Provide the [x, y] coordinate of the cell's center where the given text is located.  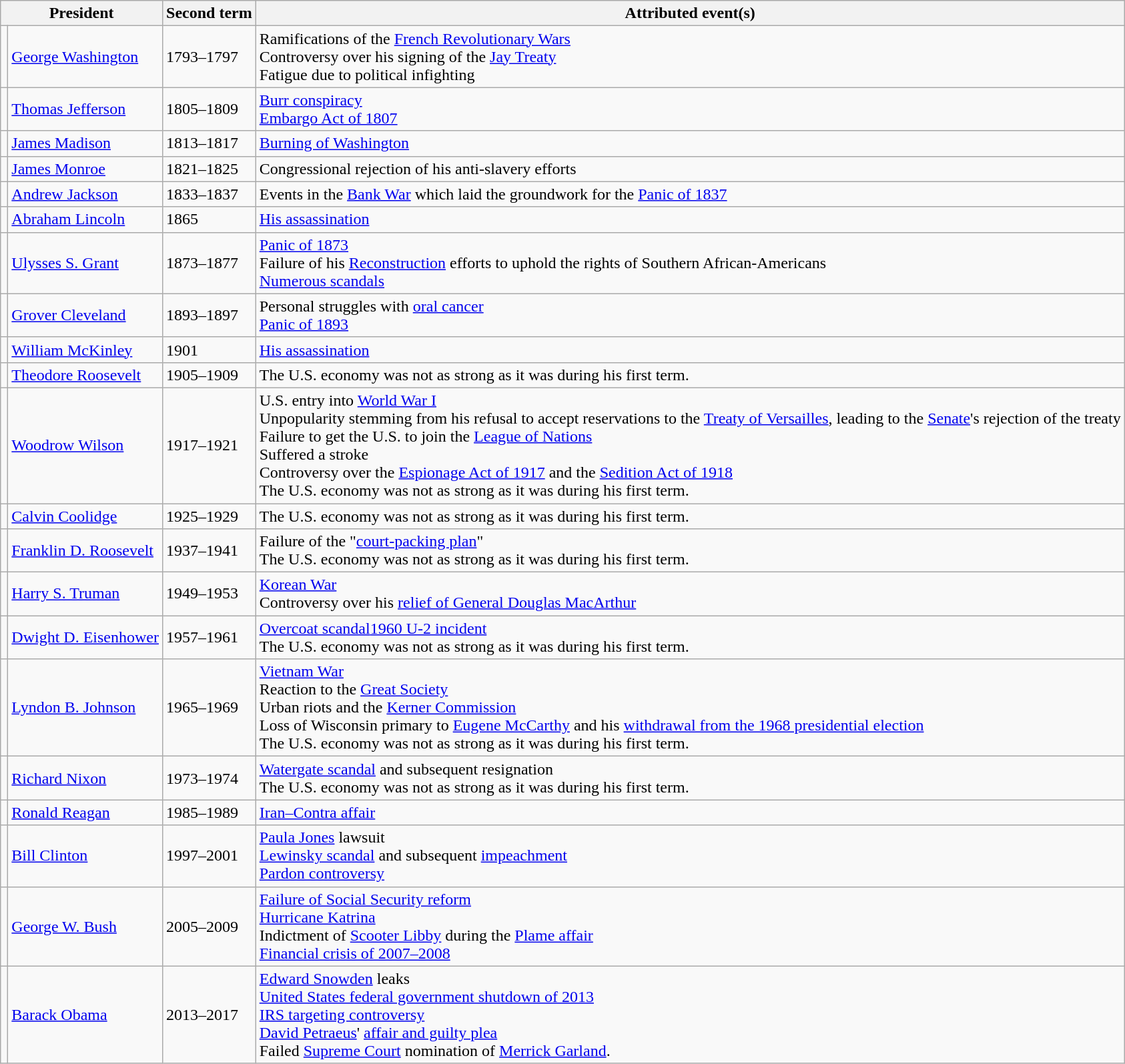
Panic of 1873Failure of his Reconstruction efforts to uphold the rights of Southern African-AmericansNumerous scandals [690, 263]
1805–1809 [210, 109]
1901 [210, 350]
William McKinley [85, 350]
Iran–Contra affair [690, 813]
Failure of Social Security reformHurricane KatrinaIndictment of Scooter Libby during the Plame affairFinancial crisis of 2007–2008 [690, 926]
1873–1877 [210, 263]
Korean WarControversy over his relief of General Douglas MacArthur [690, 594]
2005–2009 [210, 926]
Barack Obama [85, 1015]
1893–1897 [210, 315]
Lyndon B. Johnson [85, 708]
1925–1929 [210, 516]
Woodrow Wilson [85, 446]
Ramifications of the French Revolutionary WarsControversy over his signing of the Jay TreatyFatigue due to political infighting [690, 57]
1865 [210, 219]
George Washington [85, 57]
1965–1969 [210, 708]
Dwight D. Eisenhower [85, 638]
1833–1837 [210, 194]
2013–2017 [210, 1015]
Abraham Lincoln [85, 219]
President [81, 13]
Andrew Jackson [85, 194]
Thomas Jefferson [85, 109]
Personal struggles with oral cancerPanic of 1893 [690, 315]
Calvin Coolidge [85, 516]
Burning of Washington [690, 143]
1957–1961 [210, 638]
Grover Cleveland [85, 315]
1973–1974 [210, 778]
Events in the Bank War which laid the groundwork for the Panic of 1837 [690, 194]
Harry S. Truman [85, 594]
Overcoat scandal1960 U-2 incidentThe U.S. economy was not as strong as it was during his first term. [690, 638]
Watergate scandal and subsequent resignationThe U.S. economy was not as strong as it was during his first term. [690, 778]
Burr conspiracyEmbargo Act of 1807 [690, 109]
Paula Jones lawsuitLewinsky scandal and subsequent impeachmentPardon controversy [690, 856]
Bill Clinton [85, 856]
1793–1797 [210, 57]
1949–1953 [210, 594]
1821–1825 [210, 169]
1905–1909 [210, 375]
Ulysses S. Grant [85, 263]
1917–1921 [210, 446]
Richard Nixon [85, 778]
James Madison [85, 143]
Congressional rejection of his anti-slavery efforts [690, 169]
1997–2001 [210, 856]
Attributed event(s) [690, 13]
Theodore Roosevelt [85, 375]
Failure of the "court-packing plan"The U.S. economy was not as strong as it was during his first term. [690, 551]
James Monroe [85, 169]
Second term [210, 13]
1813–1817 [210, 143]
1985–1989 [210, 813]
Franklin D. Roosevelt [85, 551]
Ronald Reagan [85, 813]
George W. Bush [85, 926]
1937–1941 [210, 551]
